Scan for the cell matching the given text and deliver its [X, Y] coordinate at center. 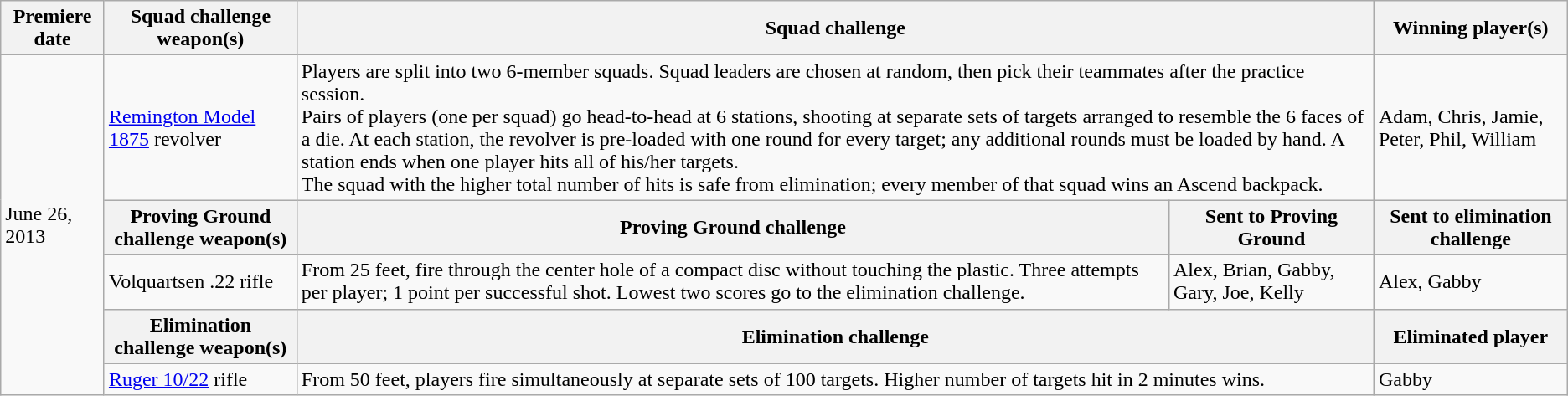
Squad challenge weapon(s) [200, 28]
Adam, Chris, Jamie, Peter, Phil, William [1471, 127]
Elimination challenge weapon(s) [200, 337]
Premiere date [53, 28]
Alex, Brian, Gabby, Gary, Joe, Kelly [1271, 281]
Gabby [1471, 379]
Ruger 10/22 rifle [200, 379]
From 50 feet, players fire simultaneously at separate sets of 100 targets. Higher number of targets hit in 2 minutes wins. [835, 379]
Volquartsen .22 rifle [200, 281]
Sent to Proving Ground [1271, 228]
Winning player(s) [1471, 28]
Elimination challenge [835, 337]
Proving Ground challenge [732, 228]
Squad challenge [835, 28]
Proving Ground challenge weapon(s) [200, 228]
Alex, Gabby [1471, 281]
Remington Model 1875 revolver [200, 127]
Eliminated player [1471, 337]
June 26, 2013 [53, 225]
Sent to elimination challenge [1471, 228]
